Identify which cell holds the provided text, then report its [x, y] central coordinate. 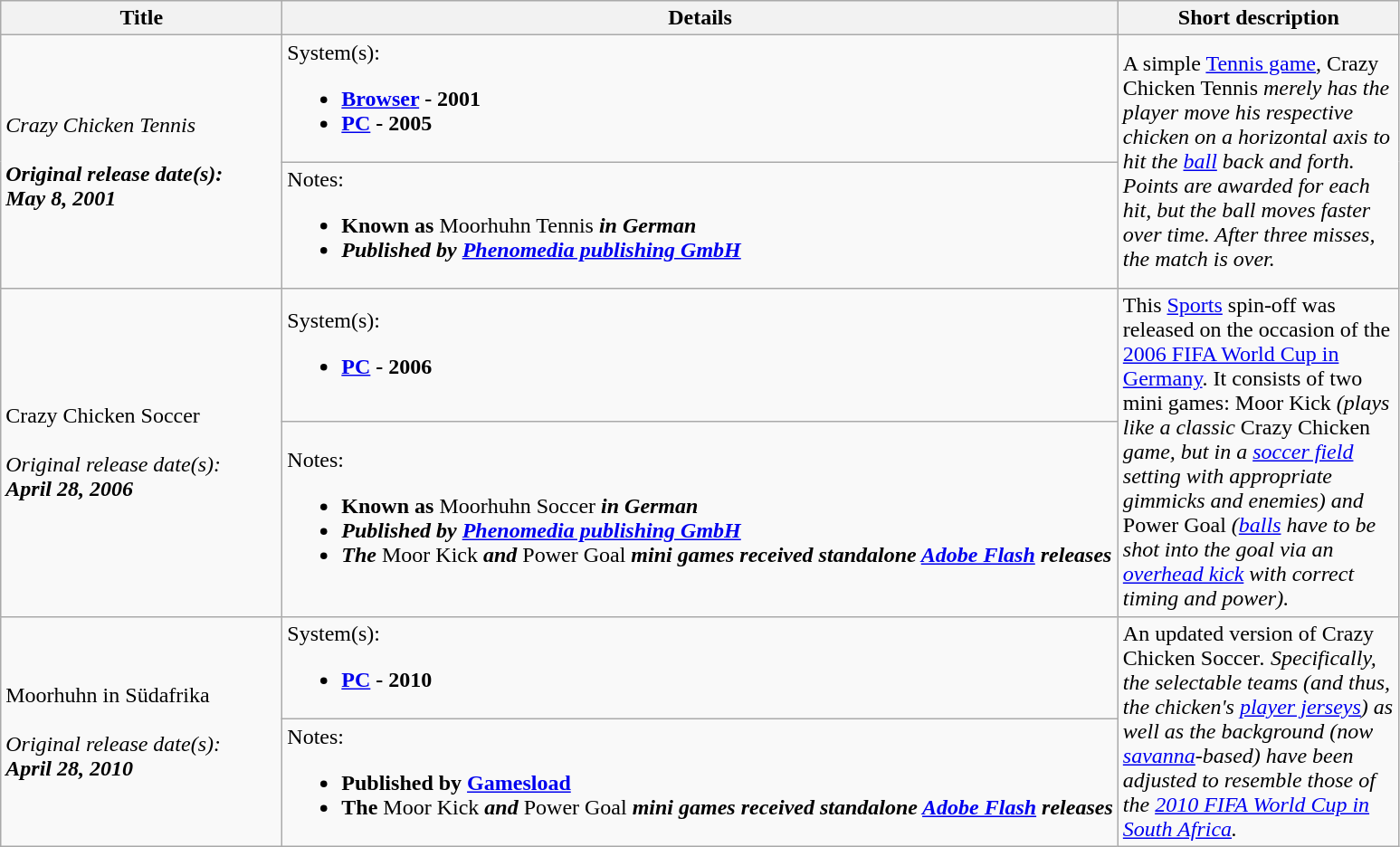
Details [700, 18]
Short description [1258, 18]
Crazy Chicken Soccer Original release date(s):April 28, 2006 [141, 452]
Notes:Known as Moorhuhn Tennis in GermanPublished by Phenomedia publishing GmbH [700, 225]
System(s):Browser - 2001PC - 2005 [700, 99]
System(s):PC - 2006 [700, 355]
Moorhuhn in Südafrika Original release date(s):April 28, 2010 [141, 731]
System(s):PC - 2010 [700, 668]
Crazy Chicken TennisOriginal release date(s):May 8, 2001 [141, 162]
Title [141, 18]
Notes:Published by GamesloadThe Moor Kick and Power Goal mini games received standalone Adobe Flash releases [700, 782]
